Provide the (x, y) coordinate of the cell's center where the given text is located.  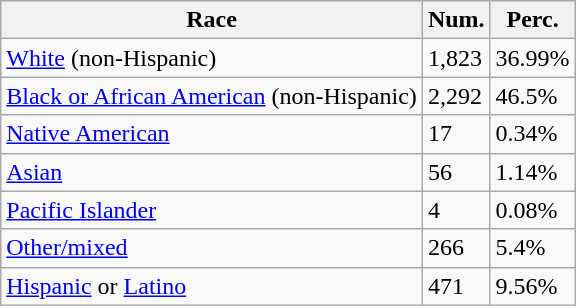
Pacific Islander (212, 210)
White (non-Hispanic) (212, 58)
Native American (212, 134)
Black or African American (non-Hispanic) (212, 96)
4 (456, 210)
36.99% (532, 58)
Hispanic or Latino (212, 286)
46.5% (532, 96)
2,292 (456, 96)
0.08% (532, 210)
Num. (456, 20)
0.34% (532, 134)
56 (456, 172)
9.56% (532, 286)
17 (456, 134)
1.14% (532, 172)
Perc. (532, 20)
471 (456, 286)
Race (212, 20)
Asian (212, 172)
266 (456, 248)
Other/mixed (212, 248)
1,823 (456, 58)
5.4% (532, 248)
